Return the (X, Y) coordinate for the center point of the cell that contains the specified text.  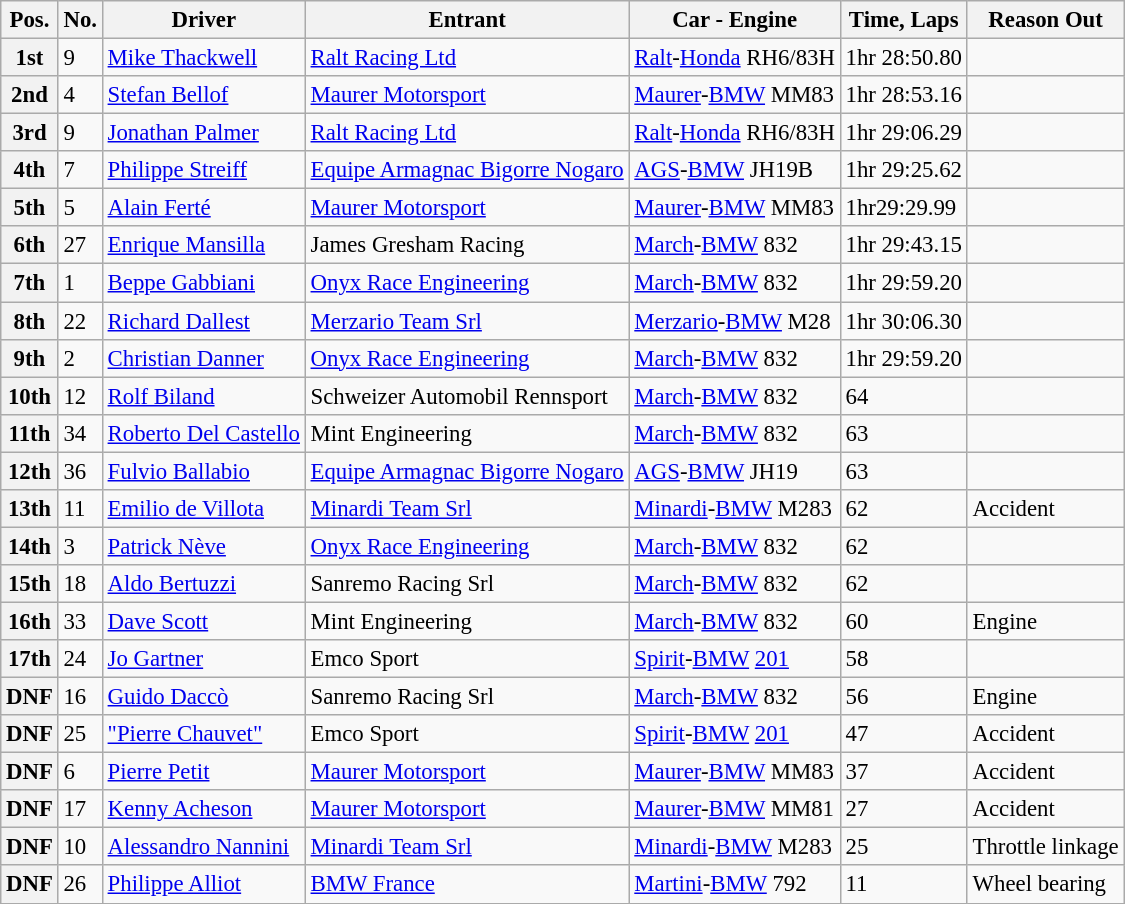
13th (30, 509)
Time, Laps (904, 20)
Christian Danner (204, 358)
18 (80, 584)
Merzario-BMW M28 (734, 321)
1hr 30:06.30 (904, 321)
Dave Scott (204, 621)
36 (80, 471)
Jo Gartner (204, 659)
1st (30, 58)
Entrant (467, 20)
Jonathan Palmer (204, 133)
1hr 28:53.16 (904, 95)
56 (904, 697)
Maurer-BMW MM81 (734, 809)
4th (30, 170)
Philippe Alliot (204, 885)
17th (30, 659)
Aldo Bertuzzi (204, 584)
1 (80, 283)
Martini-BMW 792 (734, 885)
12th (30, 471)
1hr 28:50.80 (904, 58)
Pierre Petit (204, 772)
47 (904, 734)
2nd (30, 95)
BMW France (467, 885)
Mike Thackwell (204, 58)
12 (80, 396)
James Gresham Racing (467, 245)
"Pierre Chauvet" (204, 734)
Schweizer Automobil Rennsport (467, 396)
34 (80, 433)
Roberto Del Castello (204, 433)
33 (80, 621)
1hr 29:25.62 (904, 170)
11th (30, 433)
1hr 29:06.29 (904, 133)
4 (80, 95)
17 (80, 809)
Enrique Mansilla (204, 245)
Philippe Streiff (204, 170)
Rolf Biland (204, 396)
Merzario Team Srl (467, 321)
3rd (30, 133)
14th (30, 546)
7 (80, 170)
58 (904, 659)
No. (80, 20)
7th (30, 283)
Pos. (30, 20)
Driver (204, 20)
37 (904, 772)
3 (80, 546)
Alain Ferté (204, 208)
6th (30, 245)
16th (30, 621)
24 (80, 659)
Richard Dallest (204, 321)
Reason Out (1046, 20)
5th (30, 208)
10th (30, 396)
2 (80, 358)
1hr 29:43.15 (904, 245)
Guido Daccò (204, 697)
Throttle linkage (1046, 847)
Emilio de Villota (204, 509)
Stefan Bellof (204, 95)
8th (30, 321)
Fulvio Ballabio (204, 471)
1hr29:29.99 (904, 208)
6 (80, 772)
5 (80, 208)
AGS-BMW JH19B (734, 170)
Alessandro Nannini (204, 847)
AGS-BMW JH19 (734, 471)
Car - Engine (734, 20)
Beppe Gabbiani (204, 283)
Kenny Acheson (204, 809)
26 (80, 885)
64 (904, 396)
9th (30, 358)
16 (80, 697)
Patrick Nève (204, 546)
22 (80, 321)
10 (80, 847)
15th (30, 584)
Wheel bearing (1046, 885)
60 (904, 621)
